Search for the cell housing the specified text and yield its [X, Y] center coordinate. 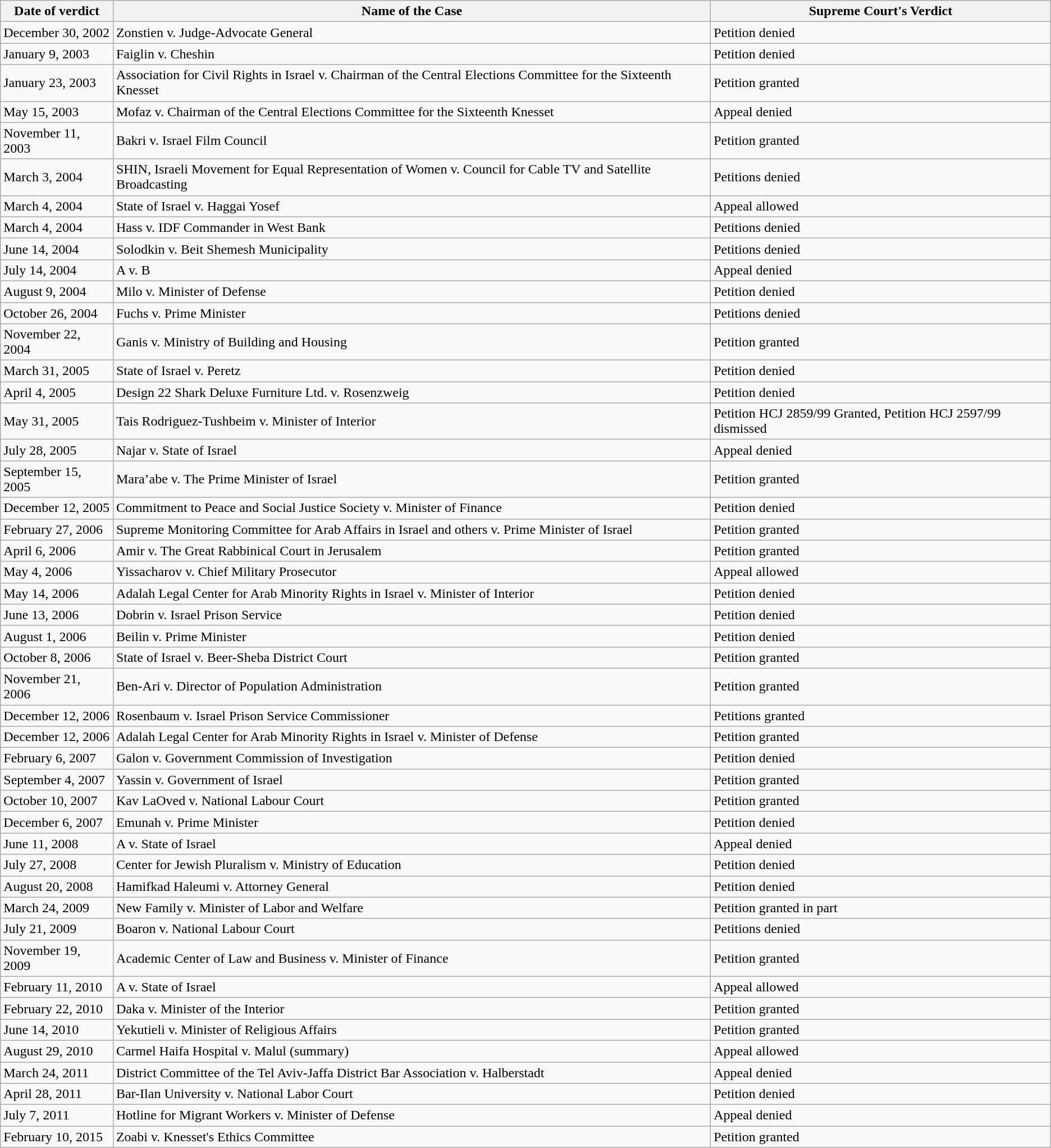
Galon v. Government Commission of Investigation [412, 758]
Bar-Ilan University v. National Labor Court [412, 1094]
State of Israel v. Haggai Yosef [412, 206]
Mara’abe v. The Prime Minister of Israel [412, 479]
February 6, 2007 [57, 758]
Tais Rodriguez-Tushbeim v. Minister of Interior [412, 421]
December 6, 2007 [57, 822]
Amir v. The Great Rabbinical Court in Jerusalem [412, 551]
August 9, 2004 [57, 291]
Najar v. State of Israel [412, 450]
November 19, 2009 [57, 958]
Zoabi v. Knesset's Ethics Committee [412, 1137]
Association for Civil Rights in Israel v. Chairman of the Central Elections Committee for the Sixteenth Knesset [412, 83]
Adalah Legal Center for Arab Minority Rights in Israel v. Minister of Interior [412, 593]
Hass v. IDF Commander in West Bank [412, 227]
May 4, 2006 [57, 572]
Faiglin v. Cheshin [412, 54]
May 31, 2005 [57, 421]
Zonstien v. Judge-Advocate General [412, 33]
April 6, 2006 [57, 551]
State of Israel v. Beer-Sheba District Court [412, 657]
October 8, 2006 [57, 657]
Petition HCJ 2859/99 Granted, Petition HCJ 2597/99 dismissed [881, 421]
State of Israel v. Peretz [412, 371]
Ben-Ari v. Director of Population Administration [412, 686]
Rosenbaum v. Israel Prison Service Commissioner [412, 716]
December 30, 2002 [57, 33]
September 4, 2007 [57, 780]
Supreme Monitoring Committee for Arab Affairs in Israel and others v. Prime Minister of Israel [412, 529]
July 21, 2009 [57, 929]
November 22, 2004 [57, 342]
Design 22 Shark Deluxe Furniture Ltd. v. Rosenzweig [412, 392]
June 14, 2010 [57, 1030]
Dobrin v. Israel Prison Service [412, 615]
Fuchs v. Prime Minister [412, 313]
August 20, 2008 [57, 886]
Adalah Legal Center for Arab Minority Rights in Israel v. Minister of Defense [412, 737]
March 24, 2009 [57, 908]
October 26, 2004 [57, 313]
July 7, 2011 [57, 1115]
June 14, 2004 [57, 249]
Mofaz v. Chairman of the Central Elections Committee for the Sixteenth Knesset [412, 112]
November 11, 2003 [57, 140]
Academic Center of Law and Business v. Minister of Finance [412, 958]
July 28, 2005 [57, 450]
May 15, 2003 [57, 112]
March 31, 2005 [57, 371]
Boaron v. National Labour Court [412, 929]
Solodkin v. Beit Shemesh Municipality [412, 249]
February 10, 2015 [57, 1137]
May 14, 2006 [57, 593]
Petition granted in part [881, 908]
Ganis v. Ministry of Building and Housing [412, 342]
Commitment to Peace and Social Justice Society v. Minister of Finance [412, 508]
July 27, 2008 [57, 865]
Center for Jewish Pluralism v. Ministry of Education [412, 865]
September 15, 2005 [57, 479]
August 1, 2006 [57, 636]
December 12, 2005 [57, 508]
June 13, 2006 [57, 615]
February 11, 2010 [57, 987]
July 14, 2004 [57, 270]
Date of verdict [57, 11]
January 9, 2003 [57, 54]
January 23, 2003 [57, 83]
New Family v. Minister of Labor and Welfare [412, 908]
Yassin v. Government of Israel [412, 780]
March 3, 2004 [57, 177]
Emunah v. Prime Minister [412, 822]
Bakri v. Israel Film Council [412, 140]
March 24, 2011 [57, 1073]
Carmel Haifa Hospital v. Malul (summary) [412, 1051]
February 27, 2006 [57, 529]
SHIN, Israeli Movement for Equal Representation of Women v. Council for Cable TV and Satellite Broadcasting [412, 177]
Petitions granted [881, 716]
Milo v. Minister of Defense [412, 291]
Yissacharov v. Chief Military Prosecutor [412, 572]
April 4, 2005 [57, 392]
Supreme Court's Verdict [881, 11]
April 28, 2011 [57, 1094]
November 21, 2006 [57, 686]
District Committee of the Tel Aviv-Jaffa District Bar Association v. Halberstadt [412, 1073]
Hotline for Migrant Workers v. Minister of Defense [412, 1115]
Name of the Case [412, 11]
June 11, 2008 [57, 844]
Yekutieli v. Minister of Religious Affairs [412, 1030]
February 22, 2010 [57, 1008]
A v. B [412, 270]
Kav LaOved v. National Labour Court [412, 801]
Beilin v. Prime Minister [412, 636]
Daka v. Minister of the Interior [412, 1008]
Hamifkad Haleumi v. Attorney General [412, 886]
August 29, 2010 [57, 1051]
October 10, 2007 [57, 801]
